Return the [X, Y] coordinate for the center point of the cell that contains the specified text.  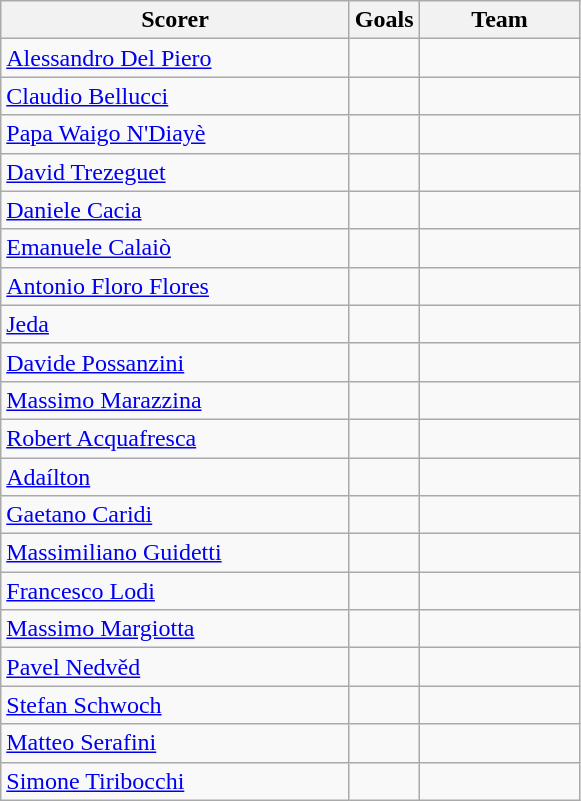
Emanuele Calaiò [176, 248]
Davide Possanzini [176, 362]
Robert Acquafresca [176, 438]
Alessandro Del Piero [176, 58]
Antonio Floro Flores [176, 286]
Matteo Serafini [176, 743]
David Trezeguet [176, 172]
Gaetano Caridi [176, 515]
Adaílton [176, 477]
Papa Waigo N'Diayè [176, 134]
Claudio Bellucci [176, 96]
Simone Tiribocchi [176, 781]
Team [500, 20]
Jeda [176, 324]
Massimo Margiotta [176, 629]
Scorer [176, 20]
Pavel Nedvěd [176, 667]
Massimo Marazzina [176, 400]
Daniele Cacia [176, 210]
Francesco Lodi [176, 591]
Goals [384, 20]
Stefan Schwoch [176, 705]
Massimiliano Guidetti [176, 553]
